Return the (X, Y) coordinate for the center point of the cell that contains the specified text.  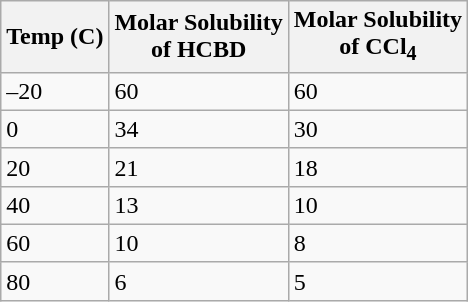
5 (378, 281)
20 (55, 167)
80 (55, 281)
–20 (55, 91)
0 (55, 129)
6 (198, 281)
34 (198, 129)
40 (55, 205)
Molar Solubilityof HCBD (198, 36)
13 (198, 205)
8 (378, 243)
18 (378, 167)
30 (378, 129)
Molar Solubilityof CCl4 (378, 36)
21 (198, 167)
Temp (C) (55, 36)
